Extract the [x, y] coordinate from the center of the cell holding the provided text.  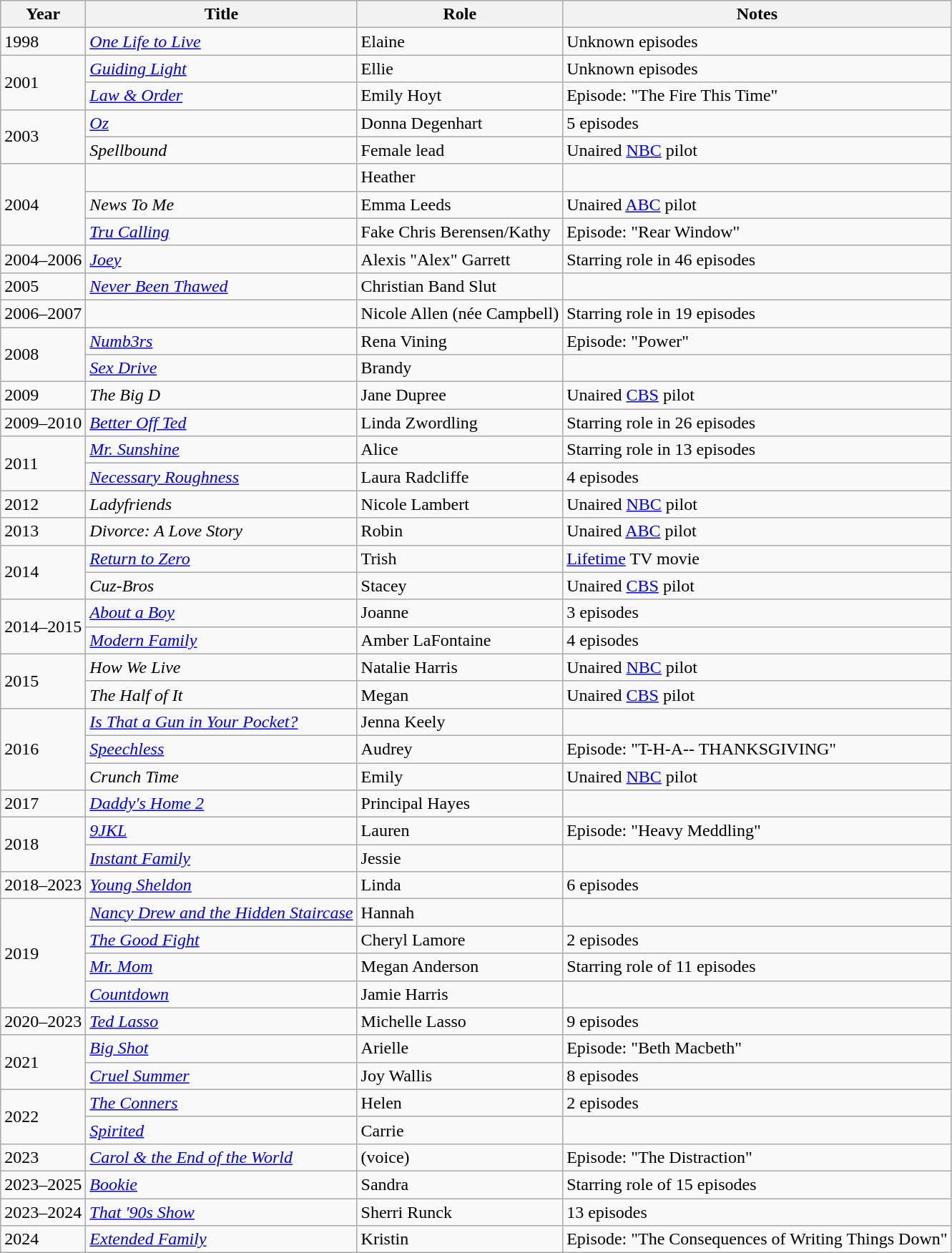
2014 [43, 572]
The Half of It [222, 694]
2011 [43, 463]
2001 [43, 82]
Audrey [460, 749]
Episode: "T-H-A-- THANKSGIVING" [757, 749]
Robin [460, 531]
Alice [460, 450]
Natalie Harris [460, 667]
Emma Leeds [460, 205]
Countdown [222, 994]
2015 [43, 681]
Bookie [222, 1184]
Spirited [222, 1130]
Fake Chris Berensen/Kathy [460, 232]
The Good Fight [222, 940]
Cuz-Bros [222, 586]
Joanne [460, 613]
That '90s Show [222, 1212]
(voice) [460, 1157]
Mr. Sunshine [222, 450]
Big Shot [222, 1048]
Episode: "Power" [757, 341]
One Life to Live [222, 41]
Trish [460, 559]
Cruel Summer [222, 1076]
Megan Anderson [460, 967]
2020–2023 [43, 1021]
Jenna Keely [460, 722]
2018 [43, 845]
Extended Family [222, 1239]
Sherri Runck [460, 1212]
Year [43, 14]
Linda [460, 885]
2013 [43, 531]
Ladyfriends [222, 504]
2009–2010 [43, 423]
Speechless [222, 749]
Arielle [460, 1048]
Modern Family [222, 640]
Heather [460, 177]
2019 [43, 953]
Emily Hoyt [460, 96]
Spellbound [222, 150]
Emily [460, 776]
2023 [43, 1157]
2004–2006 [43, 259]
Lauren [460, 831]
The Big D [222, 395]
Nancy Drew and the Hidden Staircase [222, 913]
Starring role in 19 episodes [757, 313]
Episode: "The Fire This Time" [757, 96]
Jamie Harris [460, 994]
Kristin [460, 1239]
Brandy [460, 368]
Jessie [460, 858]
Carrie [460, 1130]
Episode: "Beth Macbeth" [757, 1048]
Alexis "Alex" Garrett [460, 259]
Michelle Lasso [460, 1021]
Megan [460, 694]
Carol & the End of the World [222, 1157]
Donna Degenhart [460, 123]
Nicole Allen (née Campbell) [460, 313]
Better Off Ted [222, 423]
2004 [43, 205]
2012 [43, 504]
2005 [43, 286]
Law & Order [222, 96]
How We Live [222, 667]
Guiding Light [222, 69]
9 episodes [757, 1021]
Daddy's Home 2 [222, 804]
Joy Wallis [460, 1076]
Nicole Lambert [460, 504]
Linda Zwordling [460, 423]
Oz [222, 123]
Is That a Gun in Your Pocket? [222, 722]
Episode: "The Consequences of Writing Things Down" [757, 1239]
2022 [43, 1116]
3 episodes [757, 613]
2008 [43, 355]
Numb3rs [222, 341]
Rena Vining [460, 341]
Sandra [460, 1184]
Cheryl Lamore [460, 940]
2023–2024 [43, 1212]
5 episodes [757, 123]
Elaine [460, 41]
Hannah [460, 913]
Mr. Mom [222, 967]
The Conners [222, 1103]
Christian Band Slut [460, 286]
Starring role in 26 episodes [757, 423]
13 episodes [757, 1212]
Notes [757, 14]
Never Been Thawed [222, 286]
Return to Zero [222, 559]
Episode: "Heavy Meddling" [757, 831]
Episode: "The Distraction" [757, 1157]
Divorce: A Love Story [222, 531]
Amber LaFontaine [460, 640]
2009 [43, 395]
9JKL [222, 831]
Starring role in 13 episodes [757, 450]
Young Sheldon [222, 885]
Joey [222, 259]
2021 [43, 1062]
2018–2023 [43, 885]
Principal Hayes [460, 804]
Episode: "Rear Window" [757, 232]
Starring role of 15 episodes [757, 1184]
2003 [43, 137]
Necessary Roughness [222, 477]
2016 [43, 749]
Jane Dupree [460, 395]
Ted Lasso [222, 1021]
2006–2007 [43, 313]
Lifetime TV movie [757, 559]
Ellie [460, 69]
2017 [43, 804]
Crunch Time [222, 776]
Stacey [460, 586]
Female lead [460, 150]
Starring role of 11 episodes [757, 967]
6 episodes [757, 885]
News To Me [222, 205]
2024 [43, 1239]
8 episodes [757, 1076]
Role [460, 14]
Instant Family [222, 858]
Laura Radcliffe [460, 477]
1998 [43, 41]
Helen [460, 1103]
Tru Calling [222, 232]
Starring role in 46 episodes [757, 259]
About a Boy [222, 613]
2023–2025 [43, 1184]
Title [222, 14]
Sex Drive [222, 368]
2014–2015 [43, 626]
